Locate the cell with the specified text and output its [x, y] center coordinate. 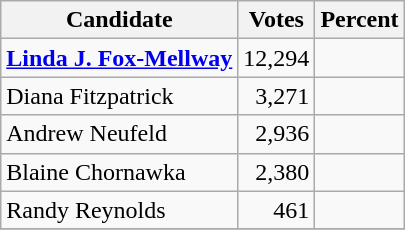
3,271 [276, 96]
2,380 [276, 172]
Andrew Neufeld [120, 134]
Randy Reynolds [120, 210]
Candidate [120, 20]
Blaine Chornawka [120, 172]
Diana Fitzpatrick [120, 96]
Percent [360, 20]
Linda J. Fox-Mellway [120, 58]
461 [276, 210]
Votes [276, 20]
2,936 [276, 134]
12,294 [276, 58]
